For the text-containing cell, return its midpoint in (x, y) coordinate format. 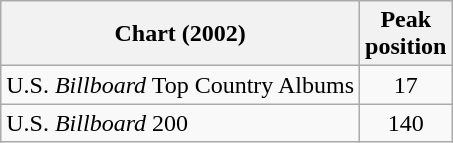
Peakposition (406, 34)
U.S. Billboard 200 (180, 123)
140 (406, 123)
Chart (2002) (180, 34)
U.S. Billboard Top Country Albums (180, 85)
17 (406, 85)
